For the text-containing cell, return its midpoint in (X, Y) coordinate format. 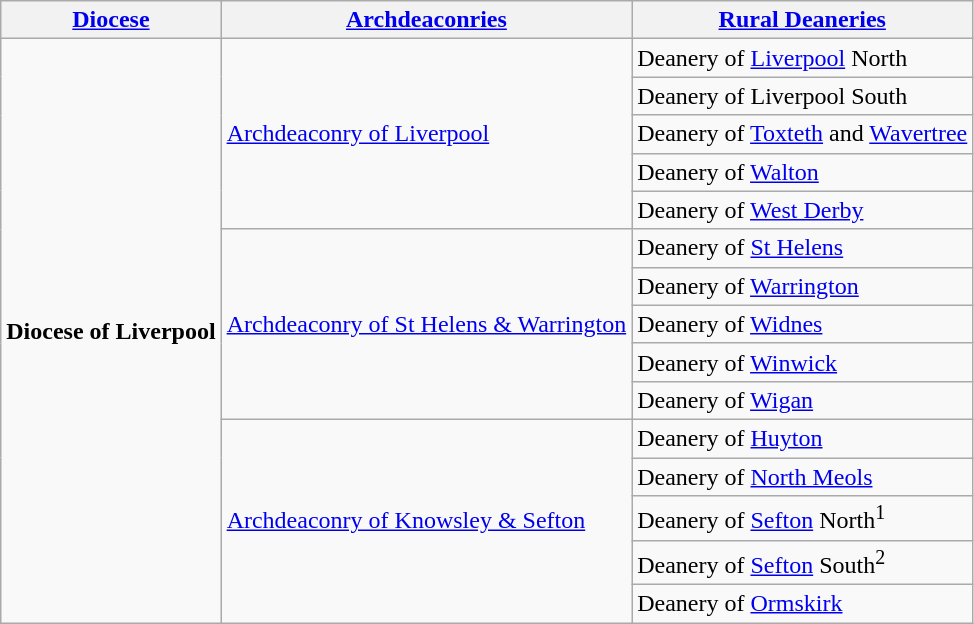
Archdeaconry of St Helens & Warrington (426, 324)
Deanery of Widnes (802, 324)
Deanery of Liverpool North (802, 58)
Deanery of North Meols (802, 477)
Deanery of Warrington (802, 286)
Deanery of Liverpool South (802, 96)
Diocese of Liverpool (111, 331)
Deanery of Walton (802, 172)
Deanery of St Helens (802, 248)
Deanery of Sefton South2 (802, 562)
Archdeaconries (426, 20)
Deanery of Toxteth and Wavertree (802, 134)
Deanery of Winwick (802, 362)
Deanery of Wigan (802, 400)
Deanery of Huyton (802, 438)
Diocese (111, 20)
Deanery of Sefton North1 (802, 518)
Deanery of Ormskirk (802, 604)
Archdeaconry of Liverpool (426, 134)
Deanery of West Derby (802, 210)
Archdeaconry of Knowsley & Sefton (426, 520)
Rural Deaneries (802, 20)
